Scan for the cell matching the given text and deliver its (X, Y) coordinate at center. 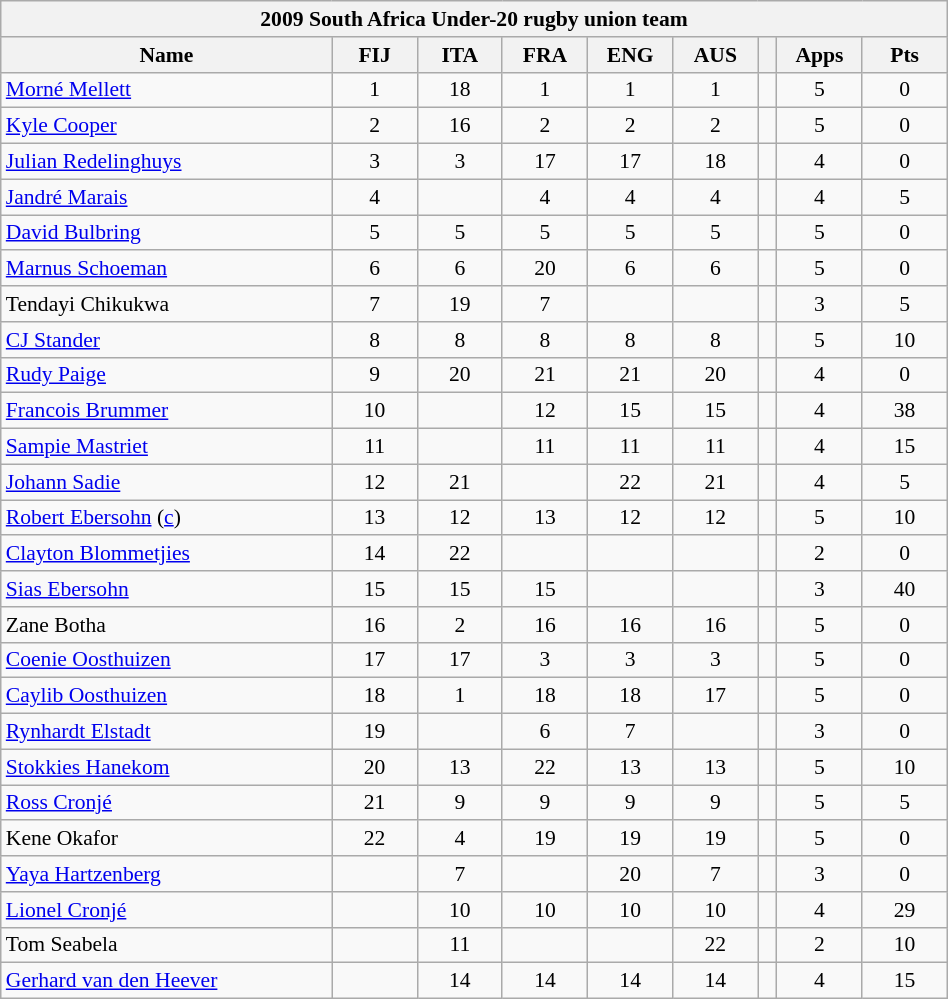
Coenie Oosthuizen (166, 660)
AUS (716, 55)
Name (166, 55)
Johann Sadie (166, 482)
Rynhardt Elstadt (166, 732)
Julian Redelinghuys (166, 162)
Caylib Oosthuizen (166, 696)
ENG (630, 55)
Zane Botha (166, 625)
Marnus Schoeman (166, 269)
Rudy Paige (166, 375)
Tendayi Chikukwa (166, 304)
Pts (904, 55)
Lionel Cronjé (166, 910)
Apps (820, 55)
Sampie Mastriet (166, 447)
Clayton Blommetjies (166, 554)
38 (904, 411)
Kyle Cooper (166, 126)
Kene Okafor (166, 839)
Morné Mellett (166, 90)
Tom Seabela (166, 945)
2009 South Africa Under-20 rugby union team (474, 19)
Yaya Hartzenberg (166, 874)
40 (904, 589)
Stokkies Hanekom (166, 767)
FRA (544, 55)
Robert Ebersohn (c) (166, 518)
ITA (460, 55)
David Bulbring (166, 233)
Gerhard van den Heever (166, 981)
CJ Stander (166, 340)
FIJ (374, 55)
Jandré Marais (166, 197)
Ross Cronjé (166, 803)
Sias Ebersohn (166, 589)
Francois Brummer (166, 411)
29 (904, 910)
